Output the [X, Y] coordinate of the center of the cell containing the given text.  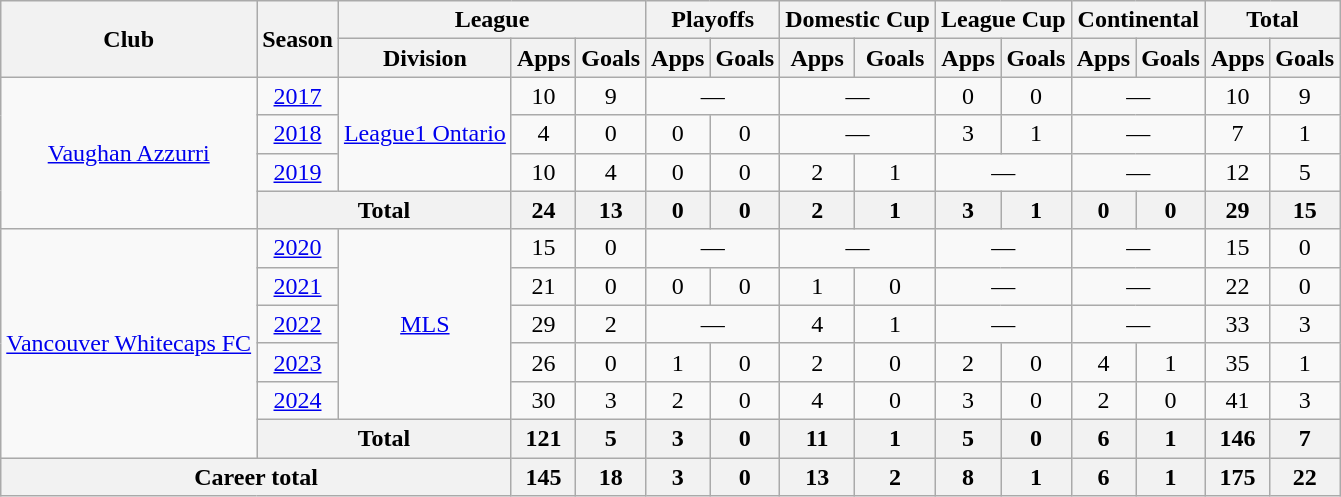
Playoffs [713, 20]
8 [968, 477]
Domestic Cup [858, 20]
11 [818, 438]
18 [611, 477]
41 [1237, 400]
2020 [298, 248]
2017 [298, 96]
Vaughan Azzurri [129, 153]
League1 Ontario [424, 134]
175 [1237, 477]
2024 [298, 400]
33 [1237, 324]
121 [543, 438]
24 [543, 210]
Division [424, 58]
21 [543, 286]
League Cup [1003, 20]
2021 [298, 286]
2019 [298, 172]
Career total [256, 477]
145 [543, 477]
Season [298, 39]
Club [129, 39]
MLS [424, 324]
2018 [298, 134]
146 [1237, 438]
2023 [298, 362]
26 [543, 362]
2022 [298, 324]
12 [1237, 172]
League [492, 20]
30 [543, 400]
Vancouver Whitecaps FC [129, 343]
Continental [1138, 20]
35 [1237, 362]
